Output the [X, Y] coordinate of the center of the cell containing the given text.  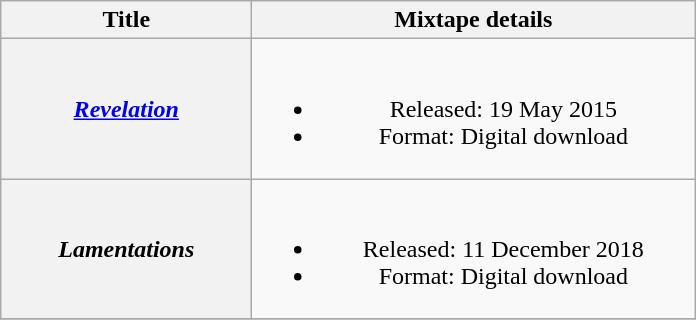
Lamentations [126, 249]
Revelation [126, 109]
Mixtape details [474, 20]
Released: 19 May 2015Format: Digital download [474, 109]
Released: 11 December 2018Format: Digital download [474, 249]
Title [126, 20]
